For the text-containing cell, return its midpoint in (X, Y) coordinate format. 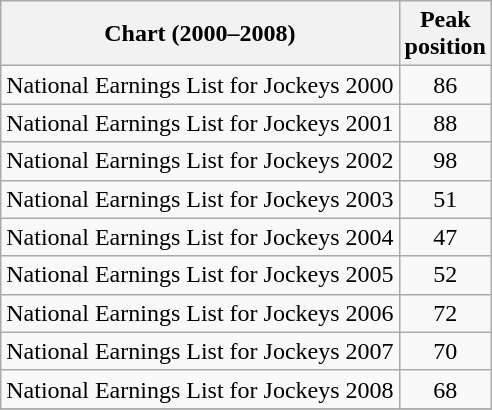
98 (445, 161)
52 (445, 275)
Chart (2000–2008) (200, 34)
National Earnings List for Jockeys 2007 (200, 351)
70 (445, 351)
86 (445, 85)
National Earnings List for Jockeys 2003 (200, 199)
National Earnings List for Jockeys 2005 (200, 275)
National Earnings List for Jockeys 2006 (200, 313)
National Earnings List for Jockeys 2004 (200, 237)
National Earnings List for Jockeys 2000 (200, 85)
National Earnings List for Jockeys 2008 (200, 389)
68 (445, 389)
National Earnings List for Jockeys 2001 (200, 123)
51 (445, 199)
72 (445, 313)
88 (445, 123)
National Earnings List for Jockeys 2002 (200, 161)
47 (445, 237)
Peakposition (445, 34)
